Return (x, y) of the center of cell containing provided text 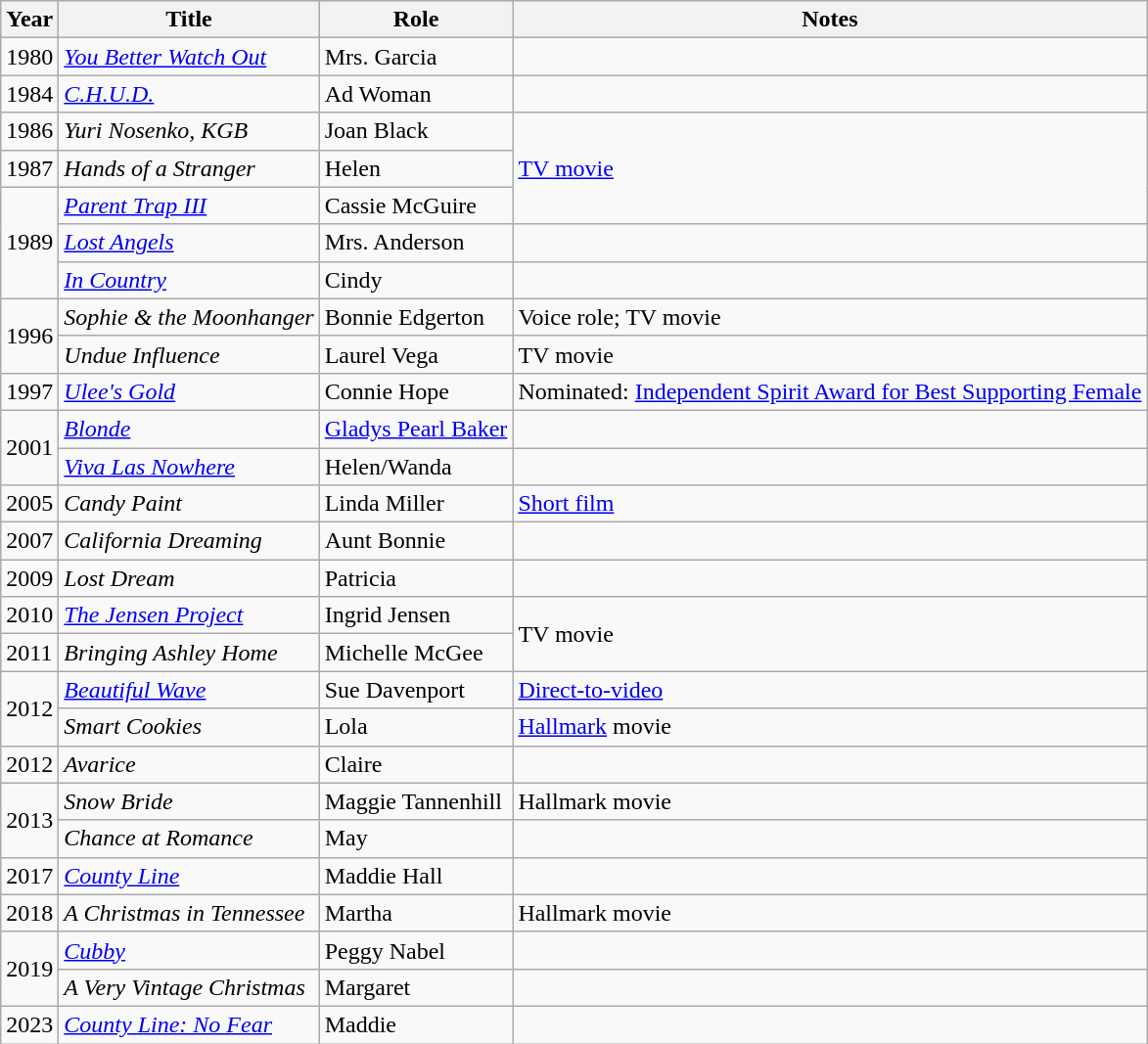
Aunt Bonnie (416, 541)
Sue Davenport (416, 690)
Beautiful Wave (189, 690)
Maddie Hall (416, 876)
County Line (189, 876)
2007 (29, 541)
Mrs. Anderson (416, 243)
Linda Miller (416, 504)
Claire (416, 764)
1980 (29, 57)
1997 (29, 391)
1986 (29, 131)
Role (416, 20)
2017 (29, 876)
You Better Watch Out (189, 57)
Lost Angels (189, 243)
Bonnie Edgerton (416, 317)
1987 (29, 168)
Joan Black (416, 131)
Year (29, 20)
Cindy (416, 280)
Mrs. Garcia (416, 57)
Maddie (416, 1024)
2001 (29, 447)
Helen/Wanda (416, 467)
Bringing Ashley Home (189, 653)
Candy Paint (189, 504)
Michelle McGee (416, 653)
Nominated: Independent Spirit Award for Best Supporting Female (830, 391)
Yuri Nosenko, KGB (189, 131)
2018 (29, 913)
1989 (29, 243)
Sophie & the Moonhanger (189, 317)
Notes (830, 20)
Lola (416, 727)
Hands of a Stranger (189, 168)
A Christmas in Tennessee (189, 913)
Voice role; TV movie (830, 317)
May (416, 839)
Avarice (189, 764)
Short film (830, 504)
2009 (29, 578)
2013 (29, 820)
Margaret (416, 987)
Laurel Vega (416, 354)
Ingrid Jensen (416, 615)
Cassie McGuire (416, 205)
2010 (29, 615)
California Dreaming (189, 541)
Cubby (189, 950)
The Jensen Project (189, 615)
1996 (29, 336)
2019 (29, 969)
In Country (189, 280)
Ulee's Gold (189, 391)
2023 (29, 1024)
1984 (29, 94)
Blonde (189, 429)
Martha (416, 913)
Viva Las Nowhere (189, 467)
Peggy Nabel (416, 950)
Direct-to-video (830, 690)
Parent Trap III (189, 205)
County Line: No Fear (189, 1024)
Lost Dream (189, 578)
Undue Influence (189, 354)
Connie Hope (416, 391)
Smart Cookies (189, 727)
Snow Bride (189, 801)
Maggie Tannenhill (416, 801)
2011 (29, 653)
Chance at Romance (189, 839)
A Very Vintage Christmas (189, 987)
Title (189, 20)
2005 (29, 504)
Ad Woman (416, 94)
Patricia (416, 578)
Gladys Pearl Baker (416, 429)
Helen (416, 168)
C.H.U.D. (189, 94)
